Determine the (x, y) coordinate at the center of the cell enclosing the given text.  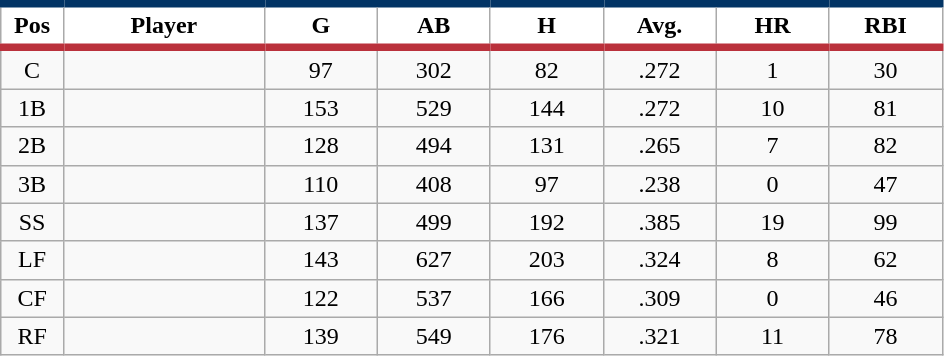
HR (772, 26)
1B (32, 108)
RBI (886, 26)
.238 (660, 184)
529 (434, 108)
408 (434, 184)
H (546, 26)
153 (320, 108)
3B (32, 184)
Avg. (660, 26)
627 (434, 260)
499 (434, 222)
537 (434, 298)
166 (546, 298)
81 (886, 108)
.309 (660, 298)
143 (320, 260)
7 (772, 146)
62 (886, 260)
46 (886, 298)
78 (886, 336)
.265 (660, 146)
.385 (660, 222)
110 (320, 184)
128 (320, 146)
8 (772, 260)
131 (546, 146)
494 (434, 146)
99 (886, 222)
137 (320, 222)
19 (772, 222)
47 (886, 184)
302 (434, 68)
Pos (32, 26)
Player (164, 26)
C (32, 68)
1 (772, 68)
122 (320, 298)
192 (546, 222)
LF (32, 260)
RF (32, 336)
AB (434, 26)
549 (434, 336)
176 (546, 336)
30 (886, 68)
CF (32, 298)
10 (772, 108)
144 (546, 108)
SS (32, 222)
.324 (660, 260)
.321 (660, 336)
2B (32, 146)
G (320, 26)
11 (772, 336)
203 (546, 260)
139 (320, 336)
